Detect which cell encompasses the target text, then output its (X, Y) center coordinate. 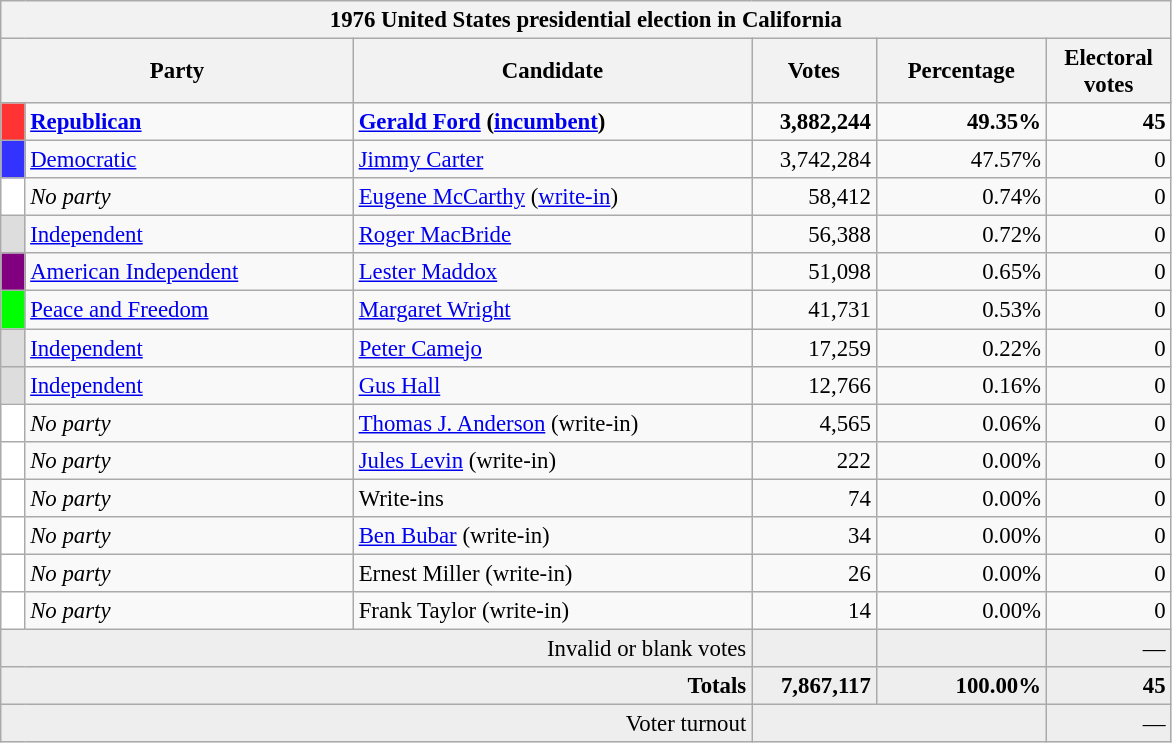
Electoral votes (1108, 72)
Candidate (552, 72)
0.22% (961, 348)
0.53% (961, 310)
0.65% (961, 273)
0.74% (961, 197)
26 (814, 573)
Party (178, 72)
Margaret Wright (552, 310)
222 (814, 460)
Jules Levin (write-in) (552, 460)
Frank Taylor (write-in) (552, 611)
Democratic (189, 160)
74 (814, 498)
Republican (189, 122)
Write-ins (552, 498)
American Independent (189, 273)
Voter turnout (376, 724)
Percentage (961, 72)
Lester Maddox (552, 273)
Votes (814, 72)
4,565 (814, 423)
Gerald Ford (incumbent) (552, 122)
0.16% (961, 385)
14 (814, 611)
Peace and Freedom (189, 310)
Peter Camejo (552, 348)
Totals (376, 686)
Eugene McCarthy (write-in) (552, 197)
Jimmy Carter (552, 160)
0.06% (961, 423)
41,731 (814, 310)
17,259 (814, 348)
34 (814, 536)
Thomas J. Anderson (write-in) (552, 423)
49.35% (961, 122)
100.00% (961, 686)
Roger MacBride (552, 235)
56,388 (814, 235)
7,867,117 (814, 686)
Ernest Miller (write-in) (552, 573)
Invalid or blank votes (376, 648)
12,766 (814, 385)
1976 United States presidential election in California (586, 20)
3,742,284 (814, 160)
58,412 (814, 197)
3,882,244 (814, 122)
51,098 (814, 273)
Ben Bubar (write-in) (552, 536)
Gus Hall (552, 385)
47.57% (961, 160)
0.72% (961, 235)
